Search for the cell housing the specified text and yield its (X, Y) center coordinate. 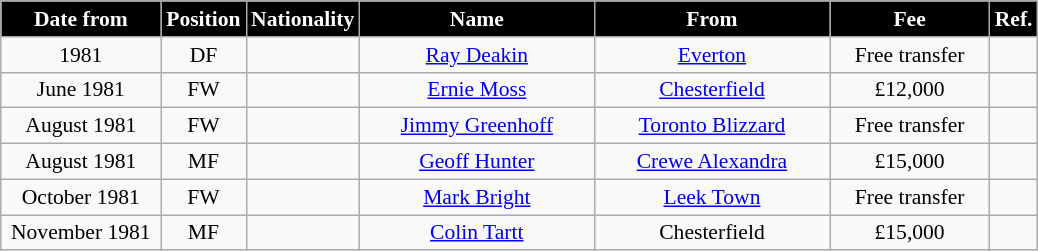
Everton (712, 55)
Mark Bright (476, 197)
Nationality (302, 19)
DF (204, 55)
Fee (910, 19)
1981 (81, 55)
Toronto Blizzard (712, 126)
From (712, 19)
Ref. (1014, 19)
Position (204, 19)
November 1981 (81, 233)
Leek Town (712, 197)
Crewe Alexandra (712, 162)
Ray Deakin (476, 55)
Jimmy Greenhoff (476, 126)
Date from (81, 19)
£12,000 (910, 90)
Colin Tartt (476, 233)
June 1981 (81, 90)
Name (476, 19)
Ernie Moss (476, 90)
October 1981 (81, 197)
Geoff Hunter (476, 162)
